Locate the cell with the specified text and output its [X, Y] center coordinate. 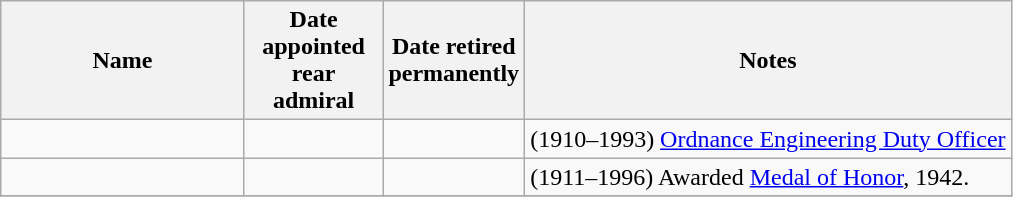
Name [123, 60]
Notes [768, 60]
Date retired permanently [454, 60]
Date appointed rear admiral [314, 60]
(1910–1993) Ordnance Engineering Duty Officer [768, 139]
(1911–1996) Awarded Medal of Honor, 1942. [768, 177]
